Scan for the cell matching the given text and deliver its (x, y) coordinate at center. 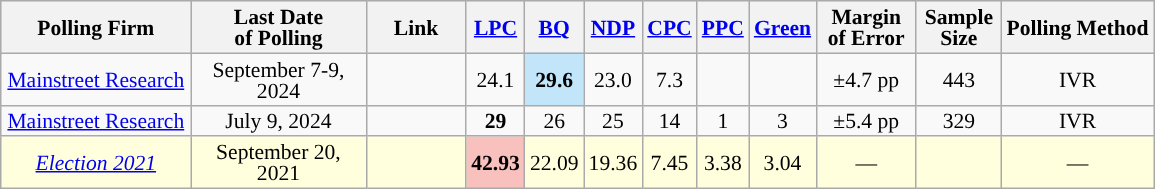
3.04 (782, 163)
23.0 (614, 79)
Last Dateof Polling (278, 27)
19.36 (614, 163)
14 (669, 120)
26 (554, 120)
July 9, 2024 (278, 120)
September 7-9, 2024 (278, 79)
SampleSize (958, 27)
Green (782, 27)
22.09 (554, 163)
7.3 (669, 79)
42.93 (496, 163)
±5.4 pp (866, 120)
Polling Method (1077, 27)
Marginof Error (866, 27)
Election 2021 (96, 163)
PPC (723, 27)
BQ (554, 27)
25 (614, 120)
29.6 (554, 79)
443 (958, 79)
3 (782, 120)
1 (723, 120)
24.1 (496, 79)
±4.7 pp (866, 79)
NDP (614, 27)
329 (958, 120)
LPC (496, 27)
29 (496, 120)
Polling Firm (96, 27)
Link (416, 27)
7.45 (669, 163)
CPC (669, 27)
3.38 (723, 163)
September 20, 2021 (278, 163)
